Provide the [X, Y] coordinate of the cell's center where the given text is located.  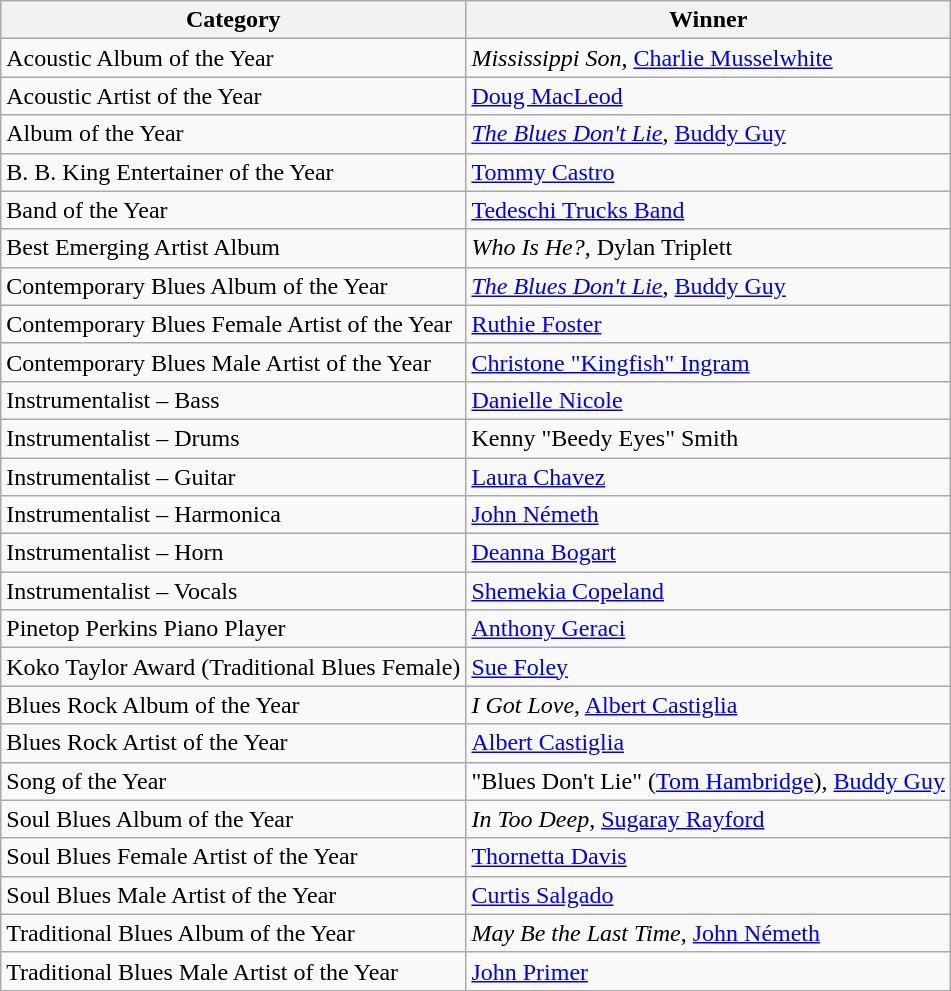
Contemporary Blues Female Artist of the Year [234, 324]
Koko Taylor Award (Traditional Blues Female) [234, 667]
Tedeschi Trucks Band [708, 210]
Acoustic Album of the Year [234, 58]
John Primer [708, 971]
Mississippi Son, Charlie Musselwhite [708, 58]
Danielle Nicole [708, 400]
Deanna Bogart [708, 553]
John Németh [708, 515]
Contemporary Blues Male Artist of the Year [234, 362]
I Got Love, Albert Castiglia [708, 705]
Instrumentalist – Bass [234, 400]
B. B. King Entertainer of the Year [234, 172]
Album of the Year [234, 134]
Instrumentalist – Harmonica [234, 515]
Christone "Kingfish" Ingram [708, 362]
"Blues Don't Lie" (Tom Hambridge), Buddy Guy [708, 781]
Doug MacLeod [708, 96]
Contemporary Blues Album of the Year [234, 286]
Blues Rock Album of the Year [234, 705]
Soul Blues Female Artist of the Year [234, 857]
Ruthie Foster [708, 324]
In Too Deep, Sugaray Rayford [708, 819]
Band of the Year [234, 210]
Kenny "Beedy Eyes" Smith [708, 438]
Who Is He?, Dylan Triplett [708, 248]
Thornetta Davis [708, 857]
Winner [708, 20]
Instrumentalist – Drums [234, 438]
Blues Rock Artist of the Year [234, 743]
Instrumentalist – Guitar [234, 477]
Laura Chavez [708, 477]
Traditional Blues Album of the Year [234, 933]
Category [234, 20]
Best Emerging Artist Album [234, 248]
Pinetop Perkins Piano Player [234, 629]
Song of the Year [234, 781]
Soul Blues Album of the Year [234, 819]
Instrumentalist – Horn [234, 553]
Sue Foley [708, 667]
Soul Blues Male Artist of the Year [234, 895]
Tommy Castro [708, 172]
Shemekia Copeland [708, 591]
Traditional Blues Male Artist of the Year [234, 971]
Acoustic Artist of the Year [234, 96]
Curtis Salgado [708, 895]
May Be the Last Time, John Németh [708, 933]
Albert Castiglia [708, 743]
Anthony Geraci [708, 629]
Instrumentalist – Vocals [234, 591]
